For the text-containing cell, return its midpoint in [X, Y] coordinate format. 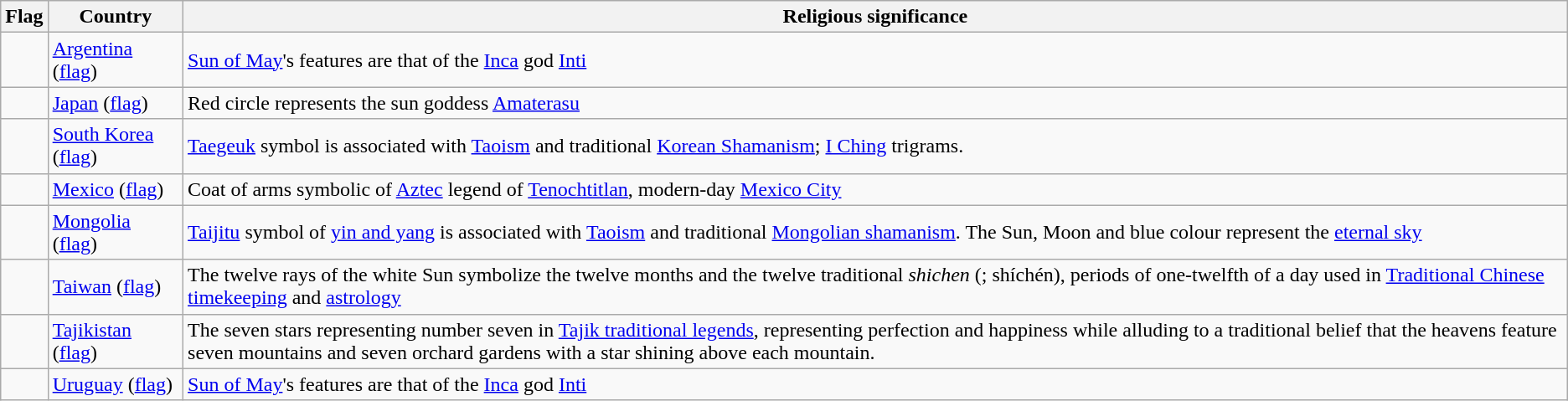
Taijitu symbol of yin and yang is associated with Taoism and traditional Mongolian shamanism. The Sun, Moon and blue colour represent the eternal sky [876, 233]
Flag [24, 17]
Japan (flag) [116, 103]
Country [116, 17]
South Korea (flag) [116, 146]
Argentina (flag) [116, 60]
Mongolia (flag) [116, 233]
Tajikistan (flag) [116, 342]
Religious significance [876, 17]
Taegeuk symbol is associated with Taoism and traditional Korean Shamanism; I Ching trigrams. [876, 146]
Red circle represents the sun goddess Amaterasu [876, 103]
Uruguay (flag) [116, 384]
Mexico (flag) [116, 189]
Taiwan (flag) [116, 286]
Coat of arms symbolic of Aztec legend of Tenochtitlan, modern-day Mexico City [876, 189]
